Identify which cell holds the provided text, then report its (X, Y) central coordinate. 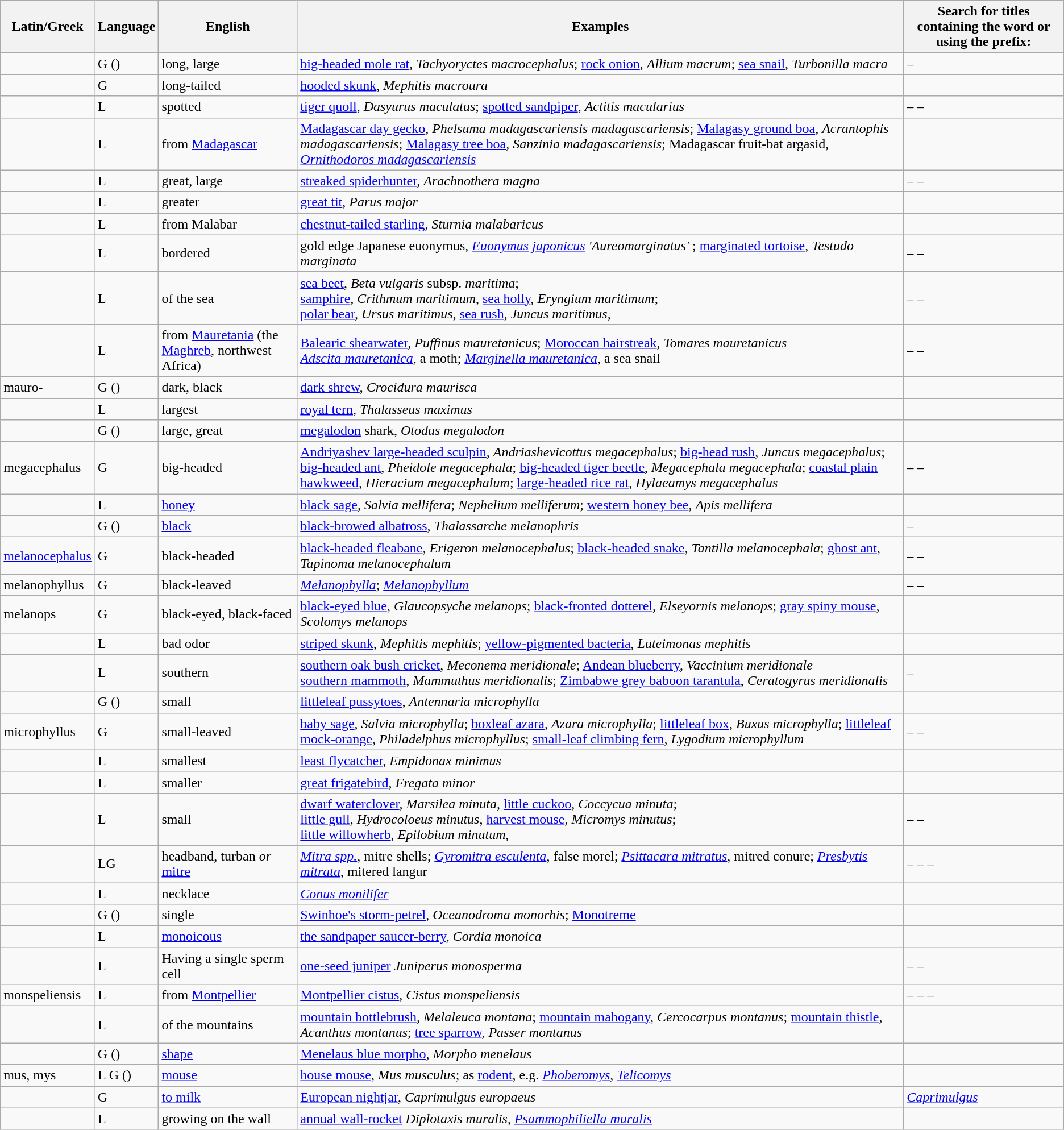
black (228, 526)
melanocephalus (48, 556)
bad odor (228, 643)
striped skunk, Mephitis mephitis; yellow-pigmented bacteria, Luteimonas mephitis (600, 643)
black-headed fleabane, Erigeron melanocephalus; black-headed snake, Tantilla melanocephala; ghost ant, Tapinoma melanocephalum (600, 556)
great, large (228, 181)
melanops (48, 614)
monspeliensis (48, 995)
honey (228, 505)
Balearic shearwater, Puffinus mauretanicus; Moroccan hairstreak, Tomares mauretanicusAdscita mauretanica, a moth; Marginella mauretanica, a sea snail (600, 350)
big-headed (228, 468)
mountain bottlebrush, Melaleuca montana; mountain mahogany, Cercocarpus montanus; mountain thistle, Acanthus montanus; tree sparrow, Passer montanus (600, 1024)
bordered (228, 254)
one-seed juniper Juniperus monosperma (600, 966)
mouse (228, 1075)
megacephalus (48, 468)
southern (228, 673)
least flycatcher, Empidonax minimus (600, 761)
house mouse, Mus musculus; as rodent, e.g. Phoberomys, Telicomys (600, 1075)
big-headed mole rat, Tachyoryctes macrocephalus; rock onion, Allium macrum; sea snail, Turbonilla macra (600, 64)
of the sea (228, 298)
Examples (600, 27)
dark, black (228, 387)
chestnut-tailed starling, Sturnia malabaricus (600, 224)
growing on the wall (228, 1119)
mauro- (48, 387)
long, large (228, 64)
Conus monilifer (600, 893)
small-leaved (228, 731)
streaked spiderhunter, Arachnothera magna (600, 181)
shape (228, 1054)
European nightjar, Caprimulgus europaeus (600, 1097)
largest (228, 409)
mus, mys (48, 1075)
black-headed (228, 556)
black-eyed blue, Glaucopsyche melanops; black-fronted dotterel, Elseyornis melanops; gray spiny mouse, Scolomys melanops (600, 614)
littleleaf pussytoes, Antennaria microphylla (600, 702)
megalodon shark, Otodus megalodon (600, 431)
Montpellier cistus, Cistus monspeliensis (600, 995)
smallest (228, 761)
English (228, 27)
black sage, Salvia mellifera; Nephelium melliferum; western honey bee, Apis mellifera (600, 505)
from Malabar (228, 224)
single (228, 915)
the sandpaper saucer-berry, Cordia monoica (600, 937)
long-tailed (228, 85)
royal tern, Thalasseus maximus (600, 409)
Melanophylla; Melanophyllum (600, 585)
microphyllus (48, 731)
tiger quoll, Dasyurus maculatus; spotted sandpiper, Actitis macularius (600, 107)
black-eyed, black-faced (228, 614)
to milk (228, 1097)
hooded skunk, Mephitis macroura (600, 85)
Menelaus blue morpho, Morpho menelaus (600, 1054)
from Madagascar (228, 144)
LG (126, 864)
Mitra spp., mitre shells; Gyromitra esculenta, false morel; Psittacara mitratus, mitred conure; Presbytis mitrata, mitered langur (600, 864)
large, great (228, 431)
black-browed albatross, Thalassarche melanophris (600, 526)
greater (228, 202)
Search for titles containing the word or using the prefix: (983, 27)
of the mountains (228, 1024)
dark shrew, Crocidura maurisca (600, 387)
L G () (126, 1075)
annual wall-rocket Diplotaxis muralis, Psammophiliella muralis (600, 1119)
Language (126, 27)
great frigatebird, Fregata minor (600, 782)
from Mauretania (the Maghreb, northwest Africa) (228, 350)
Latin/Greek (48, 27)
Swinhoe's storm-petrel, Oceanodroma monorhis; Monotreme (600, 915)
monoicous (228, 937)
great tit, Parus major (600, 202)
gold edge Japanese euonymus, Euonymus japonicus 'Aureomarginatus' ; marginated tortoise, Testudo marginata (600, 254)
melanophyllus (48, 585)
Having a single sperm cell (228, 966)
headband, turban or mitre (228, 864)
black-leaved (228, 585)
from Montpellier (228, 995)
necklace (228, 893)
Caprimulgus (983, 1097)
smaller (228, 782)
spotted (228, 107)
